Provide the [X, Y] coordinate of the cell's center where the given text is located.  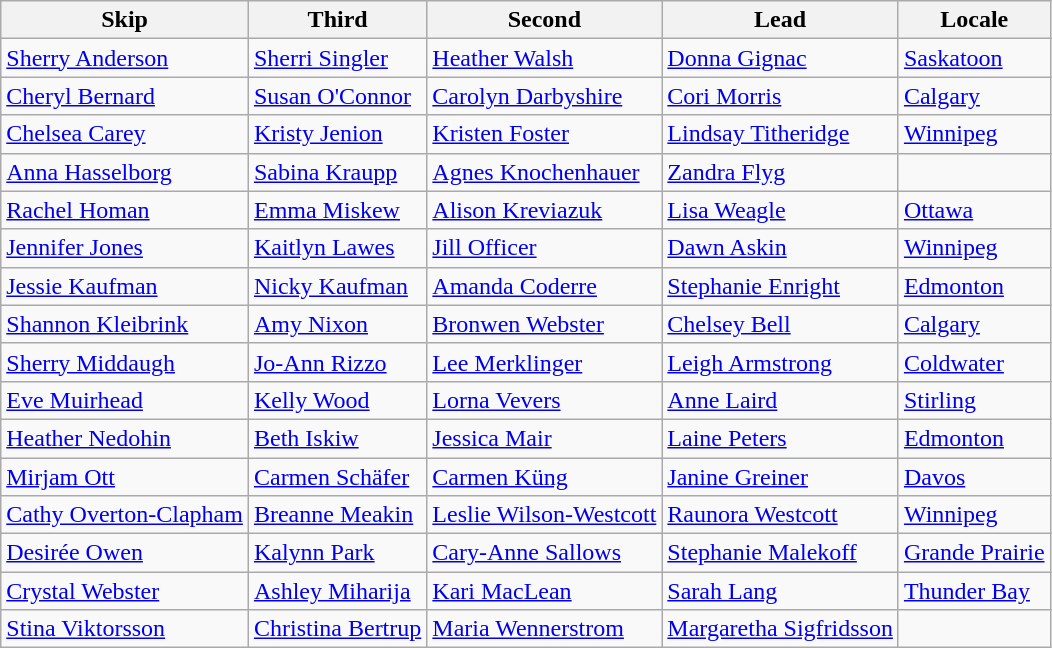
Carmen Schäfer [337, 477]
Bronwen Webster [544, 324]
Lindsay Titheridge [780, 134]
Mirjam Ott [125, 477]
Donna Gignac [780, 58]
Stephanie Malekoff [780, 553]
Rachel Homan [125, 210]
Ottawa [974, 210]
Desirée Owen [125, 553]
Emma Miskew [337, 210]
Eve Muirhead [125, 400]
Davos [974, 477]
Anna Hasselborg [125, 172]
Jennifer Jones [125, 248]
Carolyn Darbyshire [544, 96]
Heather Walsh [544, 58]
Margaretha Sigfridsson [780, 629]
Skip [125, 20]
Heather Nedohin [125, 438]
Laine Peters [780, 438]
Christina Bertrup [337, 629]
Sherry Anderson [125, 58]
Maria Wennerstrom [544, 629]
Cathy Overton-Clapham [125, 515]
Zandra Flyg [780, 172]
Third [337, 20]
Janine Greiner [780, 477]
Cary-Anne Sallows [544, 553]
Kaitlyn Lawes [337, 248]
Nicky Kaufman [337, 286]
Beth Iskiw [337, 438]
Lisa Weagle [780, 210]
Carmen Küng [544, 477]
Second [544, 20]
Agnes Knochenhauer [544, 172]
Susan O'Connor [337, 96]
Kari MacLean [544, 591]
Shannon Kleibrink [125, 324]
Raunora Westcott [780, 515]
Stina Viktorsson [125, 629]
Jessica Mair [544, 438]
Jessie Kaufman [125, 286]
Ashley Miharija [337, 591]
Leigh Armstrong [780, 362]
Sherri Singler [337, 58]
Jill Officer [544, 248]
Dawn Askin [780, 248]
Leslie Wilson-Westcott [544, 515]
Amanda Coderre [544, 286]
Stephanie Enright [780, 286]
Coldwater [974, 362]
Alison Kreviazuk [544, 210]
Stirling [974, 400]
Grande Prairie [974, 553]
Kalynn Park [337, 553]
Sarah Lang [780, 591]
Crystal Webster [125, 591]
Locale [974, 20]
Jo-Ann Rizzo [337, 362]
Thunder Bay [974, 591]
Lee Merklinger [544, 362]
Sherry Middaugh [125, 362]
Sabina Kraupp [337, 172]
Cheryl Bernard [125, 96]
Anne Laird [780, 400]
Kelly Wood [337, 400]
Chelsea Carey [125, 134]
Cori Morris [780, 96]
Amy Nixon [337, 324]
Chelsey Bell [780, 324]
Lorna Vevers [544, 400]
Kristy Jenion [337, 134]
Lead [780, 20]
Saskatoon [974, 58]
Breanne Meakin [337, 515]
Kristen Foster [544, 134]
